Capture the cell that displays the provided text and extract its (x, y) central coordinate. 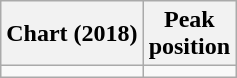
Chart (2018) (72, 34)
Peakposition (189, 34)
